Extract the (X, Y) coordinate from the center of the cell holding the provided text.  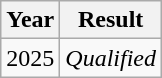
Result (111, 20)
Year (30, 20)
2025 (30, 58)
Qualified (111, 58)
